For the text-containing cell, return its midpoint in [x, y] coordinate format. 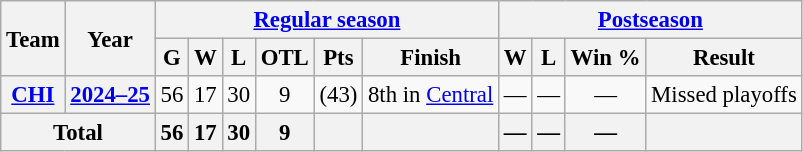
Total [78, 133]
G [172, 58]
Finish [431, 58]
Result [724, 58]
Postseason [651, 20]
Year [110, 38]
Team [33, 38]
8th in Central [431, 95]
Pts [338, 58]
OTL [284, 58]
Regular season [326, 20]
(43) [338, 95]
2024–25 [110, 95]
Win % [605, 58]
Missed playoffs [724, 95]
CHI [33, 95]
